Pinpoint the cell where the given text exists, returning its [x, y] midpoint coordinate. 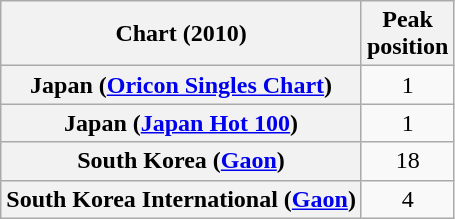
South Korea International (Gaon) [182, 199]
South Korea (Gaon) [182, 161]
18 [407, 161]
Peak position [407, 34]
Japan (Oricon Singles Chart) [182, 85]
Chart (2010) [182, 34]
Japan (Japan Hot 100) [182, 123]
4 [407, 199]
